Determine the [X, Y] coordinate at the center of the cell enclosing the given text.  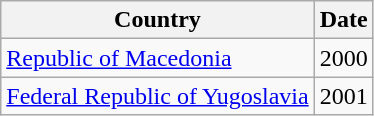
Republic of Macedonia [158, 58]
2000 [344, 58]
Federal Republic of Yugoslavia [158, 96]
2001 [344, 96]
Country [158, 20]
Date [344, 20]
